Output the [x, y] coordinate of the center of the cell containing the given text.  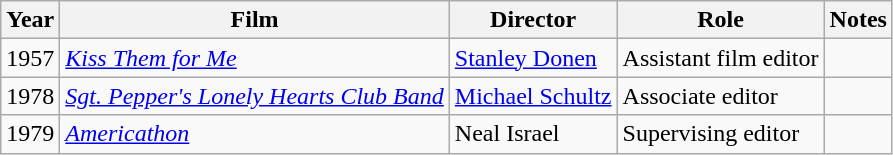
Director [533, 20]
Americathon [255, 134]
Neal Israel [533, 134]
Film [255, 20]
Supervising editor [720, 134]
Associate editor [720, 96]
1978 [30, 96]
Assistant film editor [720, 58]
Kiss Them for Me [255, 58]
1957 [30, 58]
Sgt. Pepper's Lonely Hearts Club Band [255, 96]
Role [720, 20]
Year [30, 20]
Stanley Donen [533, 58]
1979 [30, 134]
Notes [858, 20]
Michael Schultz [533, 96]
